Find where the given text appears and provide that cell's center as [x, y] coordinate. 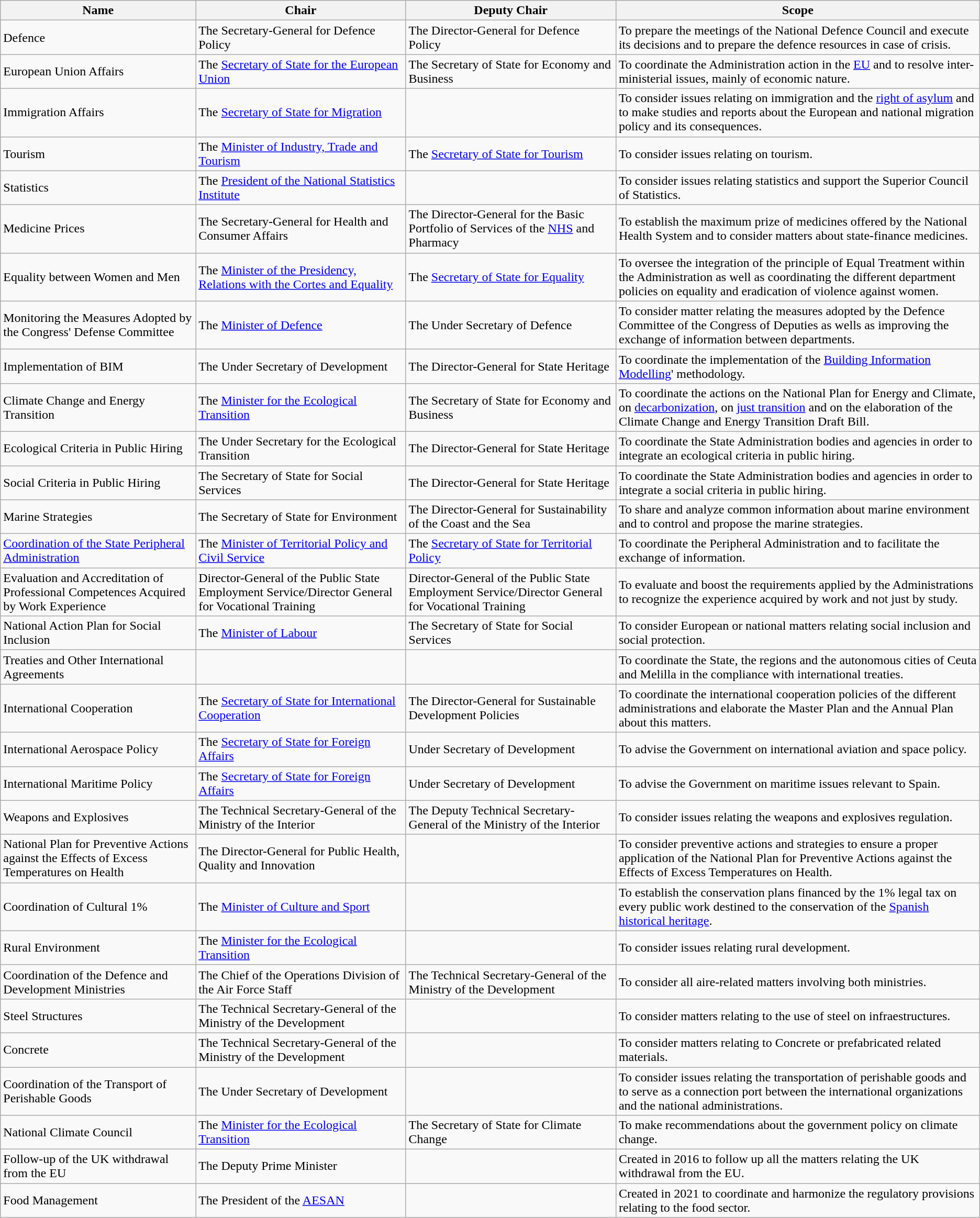
The Secretary-General for Health and Consumer Affairs [300, 229]
The Deputy Technical Secretary-General of the Ministry of the Interior [511, 818]
Scope [798, 10]
To consider European or national matters relating social inclusion and social protection. [798, 633]
Chair [300, 10]
Social Criteria in Public Hiring [98, 483]
To coordinate the State, the regions and the autonomous cities of Ceuta and Melilla in the compliance with international treaties. [798, 667]
The Under Secretary for the Ecological Transition [300, 448]
The Minister of Defence [300, 325]
Created in 2016 to follow up all the matters relating the UK withdrawal from the EU. [798, 1166]
The Minister of Industry, Trade and Tourism [300, 154]
Weapons and Explosives [98, 818]
Coordination of the Defence and Development Ministries [98, 982]
To coordinate the Administration action in the EU and to resolve inter-ministerial issues, mainly of economic nature. [798, 71]
To consider issues relating on tourism. [798, 154]
To consider matters relating to the use of steel on infraestructures. [798, 1015]
To consider matters relating to Concrete or prefabricated related materials. [798, 1050]
To coordinate the State Administration bodies and agencies in order to integrate a social criteria in public hiring. [798, 483]
To establish the maximum prize of medicines offered by the National Health System and to consider matters about state-finance medicines. [798, 229]
To prepare the meetings of the National Defence Council and execute its decisions and to prepare the defence resources in case of crisis. [798, 38]
National Climate Council [98, 1133]
To consider issues relating rural development. [798, 947]
To coordinate the Peripheral Administration and to facilitate the exchange of information. [798, 551]
International Cooperation [98, 708]
Steel Structures [98, 1015]
The Director-General for Sustainable Development Policies [511, 708]
Monitoring the Measures Adopted by the Congress' Defense Committee [98, 325]
The Secretary of State for Migration [300, 113]
Immigration Affairs [98, 113]
The President of the AESAN [300, 1201]
The Minister of the Presidency, Relations with the Cortes and Equality [300, 277]
To coordinate the State Administration bodies and agencies in order to integrate an ecological criteria in public hiring. [798, 448]
The Secretary of State for Tourism [511, 154]
Ecological Criteria in Public Hiring [98, 448]
The Minister of Labour [300, 633]
The Secretary of State for Climate Change [511, 1133]
To consider issues relating statistics and support the Superior Council of Statistics. [798, 187]
The Secretary of State for International Cooperation [300, 708]
To evaluate and boost the requirements applied by the Administrations to recognize the experience acquired by work and not just by study. [798, 592]
To share and analyze common information about marine environment and to control and propose the marine strategies. [798, 517]
The Director-General for Sustainability of the Coast and the Sea [511, 517]
Treaties and Other International Agreements [98, 667]
The President of the National Statistics Institute [300, 187]
To make recommendations about the government policy on climate change. [798, 1133]
The Secretary-General for Defence Policy [300, 38]
The Secretary of State for Equality [511, 277]
Climate Change and Energy Transition [98, 407]
Medicine Prices [98, 229]
To coordinate the implementation of the Building Information Modelling' methodology. [798, 366]
The Secretary of State for Environment [300, 517]
The Deputy Prime Minister [300, 1166]
The Technical Secretary-General of the Ministry of the Interior [300, 818]
To consider all aire-related matters involving both ministries. [798, 982]
Deputy Chair [511, 10]
The Minister of Territorial Policy and Civil Service [300, 551]
Implementation of BIM [98, 366]
The Secretary of State for the European Union [300, 71]
Concrete [98, 1050]
The Secretary of State for Territorial Policy [511, 551]
Food Management [98, 1201]
Marine Strategies [98, 517]
Defence [98, 38]
To advise the Government on maritime issues relevant to Spain. [798, 783]
Name [98, 10]
Coordination of Cultural 1% [98, 907]
International Aerospace Policy [98, 750]
The Director-General for the Basic Portfolio of Services of the NHS and Pharmacy [511, 229]
To advise the Government on international aviation and space policy. [798, 750]
Rural Environment [98, 947]
National Action Plan for Social Inclusion [98, 633]
The Director-General for Defence Policy [511, 38]
The Director-General for Public Health, Quality and Innovation [300, 858]
Follow-up of the UK withdrawal from the EU [98, 1166]
Statistics [98, 187]
The Minister of Culture and Sport [300, 907]
Equality between Women and Men [98, 277]
Created in 2021 to coordinate and harmonize the regulatory provisions relating to the food sector. [798, 1201]
European Union Affairs [98, 71]
Coordination of the Transport of Perishable Goods [98, 1091]
National Plan for Preventive Actions against the Effects of Excess Temperatures on Health [98, 858]
Tourism [98, 154]
Coordination of the State Peripheral Administration [98, 551]
To consider issues relating the weapons and explosives regulation. [798, 818]
The Under Secretary of Defence [511, 325]
International Maritime Policy [98, 783]
The Chief of the Operations Division of the Air Force Staff [300, 982]
Evaluation and Accreditation of Professional Competences Acquired by Work Experience [98, 592]
